Search for the cell housing the specified text and yield its [x, y] center coordinate. 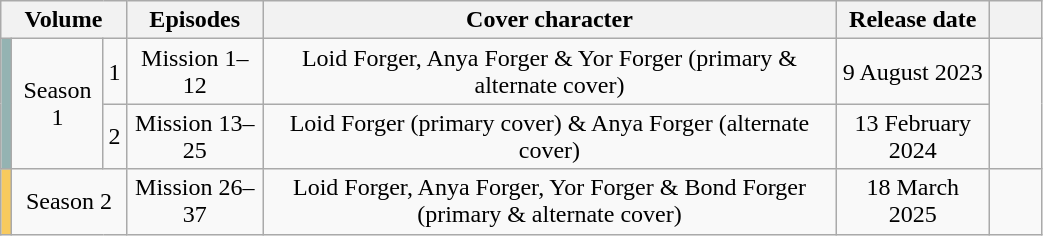
Episodes [194, 20]
Season 1 [58, 104]
Release date [913, 20]
Mission 1–12 [194, 72]
Loid Forger (primary cover) & Anya Forger (alternate cover) [549, 136]
9 August 2023 [913, 72]
Mission 26–37 [194, 202]
Loid Forger, Anya Forger, Yor Forger & Bond Forger (primary & alternate cover) [549, 202]
Volume [64, 20]
1 [114, 72]
18 March 2025 [913, 202]
Loid Forger, Anya Forger & Yor Forger (primary & alternate cover) [549, 72]
Mission 13–25 [194, 136]
13 February 2024 [913, 136]
Season 2 [69, 202]
Cover character [549, 20]
2 [114, 136]
